Find where the given text appears and provide that cell's center as [x, y] coordinate. 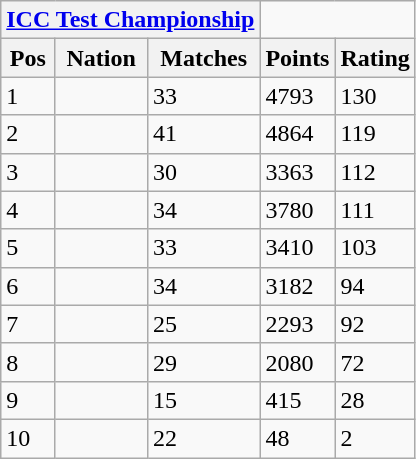
3 [28, 172]
6 [28, 286]
41 [203, 134]
4793 [298, 96]
415 [298, 400]
25 [203, 324]
72 [375, 362]
103 [375, 248]
112 [375, 172]
5 [28, 248]
3410 [298, 248]
94 [375, 286]
9 [28, 400]
92 [375, 324]
7 [28, 324]
2293 [298, 324]
29 [203, 362]
ICC Test Championship [130, 20]
4864 [298, 134]
22 [203, 438]
30 [203, 172]
2080 [298, 362]
10 [28, 438]
4 [28, 210]
48 [298, 438]
Pos [28, 58]
3363 [298, 172]
111 [375, 210]
3780 [298, 210]
8 [28, 362]
3182 [298, 286]
Matches [203, 58]
28 [375, 400]
Nation [102, 58]
Rating [375, 58]
1 [28, 96]
15 [203, 400]
119 [375, 134]
Points [298, 58]
130 [375, 96]
